From the cell containing the given text, extract its center point as [X, Y] coordinate. 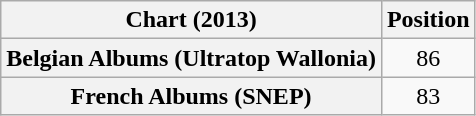
Position [428, 20]
83 [428, 96]
Belgian Albums (Ultratop Wallonia) [192, 58]
French Albums (SNEP) [192, 96]
86 [428, 58]
Chart (2013) [192, 20]
